Return (X, Y) of the center of cell containing provided text 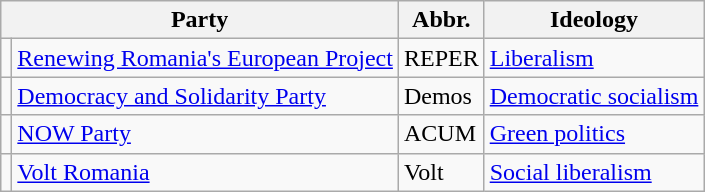
NOW Party (206, 134)
Volt Romania (206, 172)
Democratic socialism (594, 96)
Renewing Romania's European Project (206, 58)
REPER (441, 58)
Democracy and Solidarity Party (206, 96)
Abbr. (441, 20)
Demos (441, 96)
Volt (441, 172)
ACUM (441, 134)
Party (200, 20)
Liberalism (594, 58)
Ideology (594, 20)
Social liberalism (594, 172)
Green politics (594, 134)
